Find where the given text appears and provide that cell's center as [X, Y] coordinate. 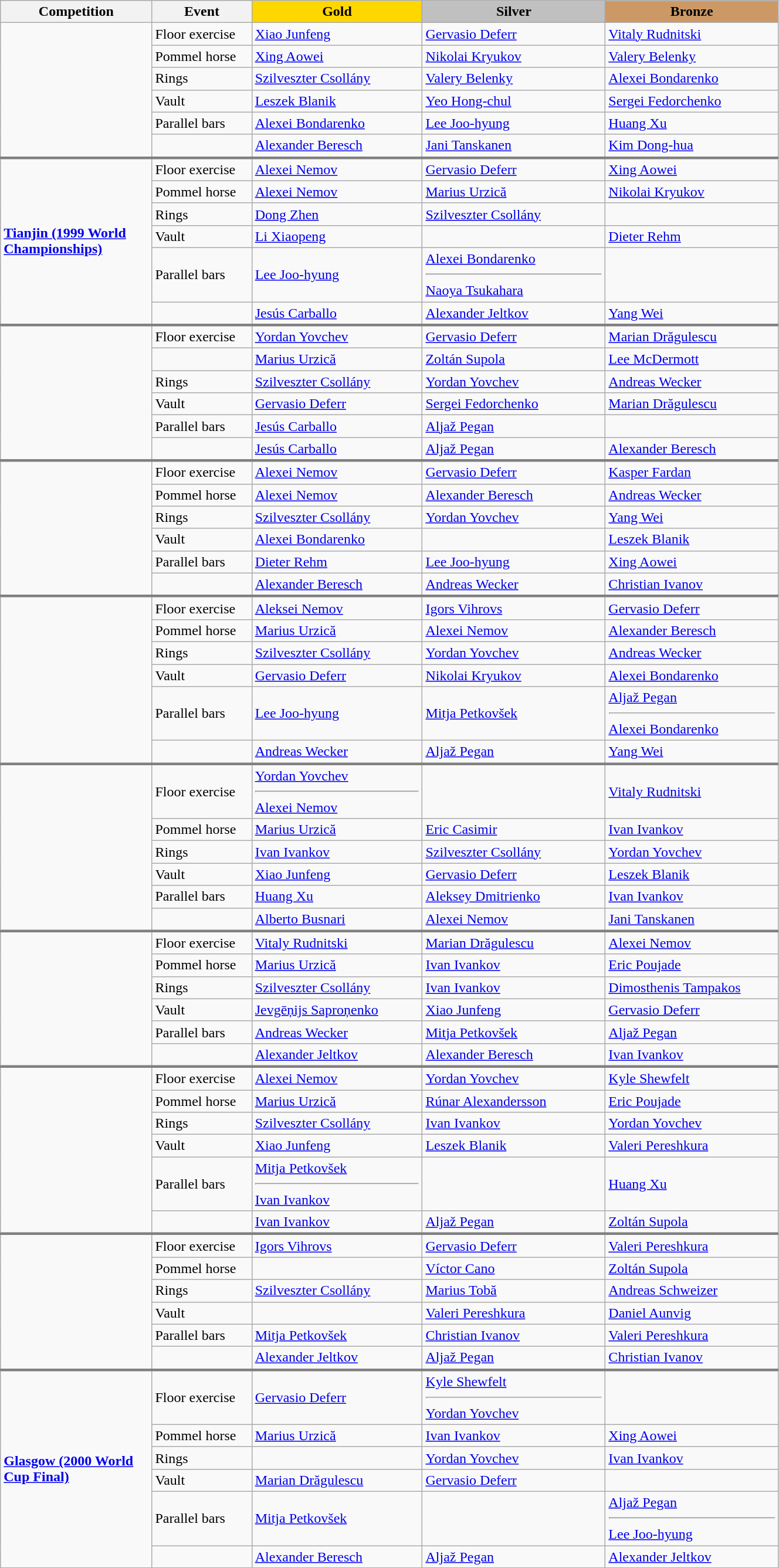
Jevgēņijs Saproņenko [337, 1010]
Aljaž Pegan Lee Joo-hyung [692, 1518]
Kim Dong-hua [692, 146]
Eric Casimir [514, 830]
Kyle Shewfelt [692, 1078]
Alexei Bondarenko Naoya Tsukahara [514, 274]
Daniel Aunvig [692, 1313]
Tianjin (1999 World Championships) [76, 242]
Rúnar Alexandersson [514, 1101]
Li Xiaopeng [337, 236]
Lee McDermott [692, 359]
Competition [76, 12]
Bronze [692, 12]
Silver [514, 12]
Marius Tobă [514, 1291]
Dong Zhen [337, 214]
Alberto Busnari [337, 919]
Aleksey Dmitrienko [514, 897]
Víctor Cano [514, 1268]
Aljaž Pegan Alexei Bondarenko [692, 714]
Andreas Schweizer [692, 1291]
Dimosthenis Tampakos [692, 987]
Mitja Petkovšek Ivan Ivankov [337, 1184]
Gold [337, 12]
Event [202, 12]
Yeo Hong-chul [514, 101]
Kasper Fardan [692, 472]
Kyle Shewfelt Yordan Yovchev [514, 1397]
Aleksei Nemov [337, 608]
Yordan Yovchev Alexei Nemov [337, 791]
Glasgow (2000 World Cup Final) [76, 1469]
